Find where the given text appears and provide that cell's center as [x, y] coordinate. 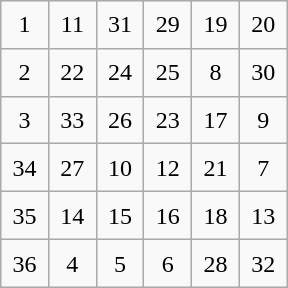
3 [25, 120]
11 [72, 25]
1 [25, 25]
26 [120, 120]
23 [168, 120]
4 [72, 263]
15 [120, 216]
25 [168, 72]
2 [25, 72]
18 [216, 216]
6 [168, 263]
29 [168, 25]
12 [168, 168]
8 [216, 72]
22 [72, 72]
31 [120, 25]
20 [263, 25]
19 [216, 25]
30 [263, 72]
17 [216, 120]
35 [25, 216]
33 [72, 120]
21 [216, 168]
5 [120, 263]
32 [263, 263]
28 [216, 263]
10 [120, 168]
16 [168, 216]
27 [72, 168]
24 [120, 72]
7 [263, 168]
9 [263, 120]
13 [263, 216]
14 [72, 216]
34 [25, 168]
36 [25, 263]
